Detect which cell encompasses the target text, then output its [x, y] center coordinate. 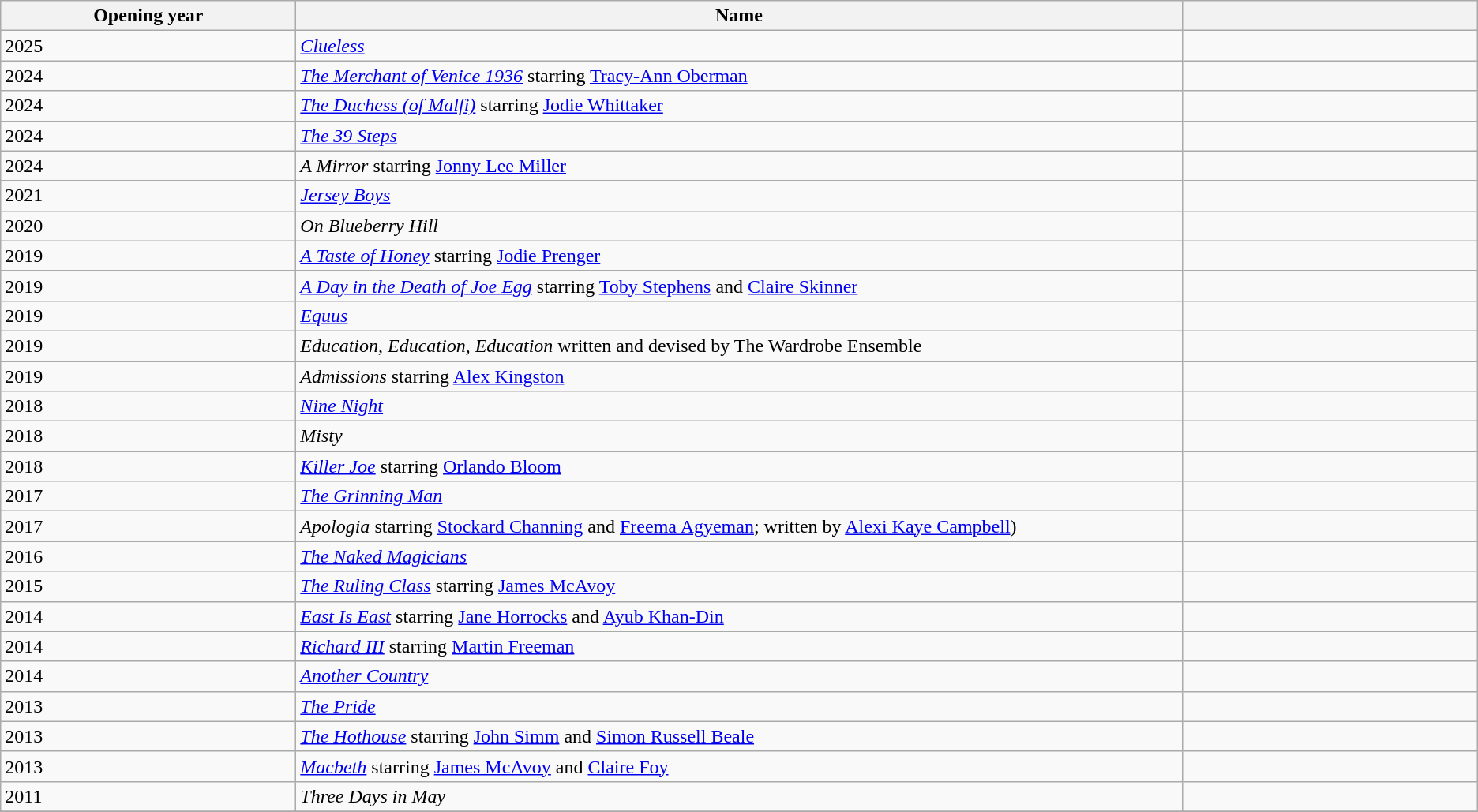
Opening year [148, 16]
Three Days in May [739, 796]
Admissions starring Alex Kingston [739, 376]
A Taste of Honey starring Jodie Prenger [739, 256]
Equus [739, 316]
Education, Education, Education written and devised by The Wardrobe Ensemble [739, 346]
Name [739, 16]
The Duchess (of Malfi) starring Jodie Whittaker [739, 106]
2011 [148, 796]
The Grinning Man [739, 496]
The Hothouse starring John Simm and Simon Russell Beale [739, 736]
East Is East starring Jane Horrocks and Ayub Khan-Din [739, 616]
2020 [148, 226]
The Pride [739, 706]
Killer Joe starring Orlando Bloom [739, 466]
Clueless [739, 46]
2016 [148, 556]
A Day in the Death of Joe Egg starring Toby Stephens and Claire Skinner [739, 286]
Jersey Boys [739, 196]
A Mirror starring Jonny Lee Miller [739, 166]
Nine Night [739, 406]
The Ruling Class starring James McAvoy [739, 586]
Another Country [739, 676]
The Naked Magicians [739, 556]
2015 [148, 586]
The 39 Steps [739, 136]
2025 [148, 46]
The Merchant of Venice 1936 starring Tracy-Ann Oberman [739, 76]
Macbeth starring James McAvoy and Claire Foy [739, 766]
Richard III starring Martin Freeman [739, 646]
Misty [739, 436]
On Blueberry Hill [739, 226]
2021 [148, 196]
Apologia starring Stockard Channing and Freema Agyeman; written by Alexi Kaye Campbell) [739, 526]
